Locate the cell with the specified text and output its [X, Y] center coordinate. 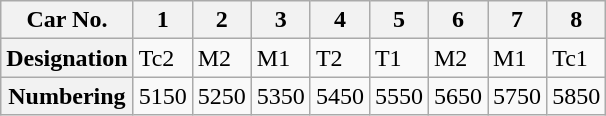
8 [576, 20]
Car No. [67, 20]
T1 [398, 58]
5450 [340, 96]
2 [222, 20]
5750 [518, 96]
5850 [576, 96]
5250 [222, 96]
5 [398, 20]
Designation [67, 58]
1 [162, 20]
5550 [398, 96]
Tc1 [576, 58]
T2 [340, 58]
3 [280, 20]
7 [518, 20]
Numbering [67, 96]
5150 [162, 96]
5350 [280, 96]
5650 [458, 96]
4 [340, 20]
Tc2 [162, 58]
6 [458, 20]
